For the text-containing cell, return its midpoint in (x, y) coordinate format. 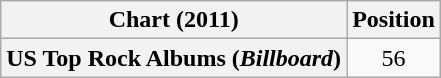
Position (394, 20)
US Top Rock Albums (Billboard) (174, 58)
56 (394, 58)
Chart (2011) (174, 20)
